Output the [X, Y] coordinate of the center of the cell containing the given text.  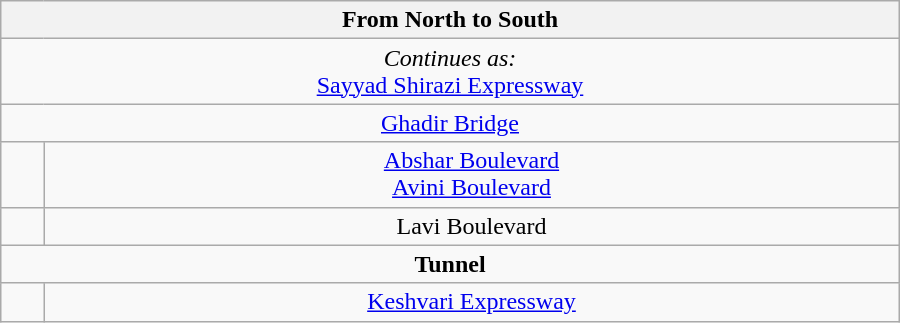
Ghadir Bridge [450, 123]
From North to South [450, 20]
Tunnel [450, 264]
Continues as: Sayyad Shirazi Expressway [450, 72]
Lavi Boulevard [472, 226]
Abshar Boulevard Avini Boulevard [472, 174]
Keshvari Expressway [472, 302]
